Search for the cell housing the specified text and yield its [X, Y] center coordinate. 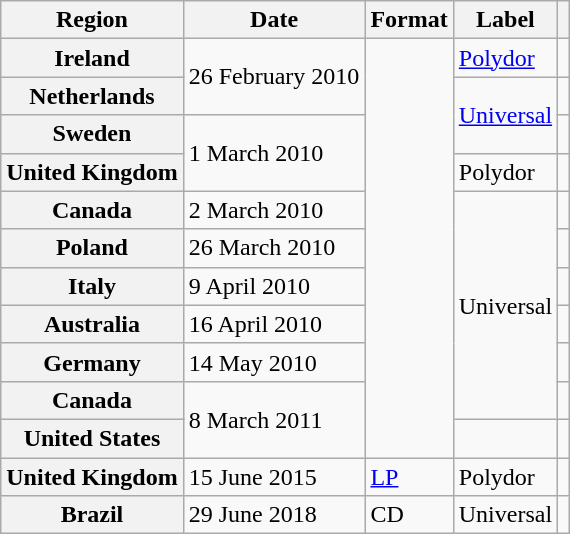
Sweden [92, 134]
29 June 2018 [274, 515]
Ireland [92, 58]
15 June 2015 [274, 477]
14 May 2010 [274, 362]
Netherlands [92, 96]
1 March 2010 [274, 153]
26 February 2010 [274, 77]
9 April 2010 [274, 286]
CD [409, 515]
Australia [92, 324]
Germany [92, 362]
16 April 2010 [274, 324]
2 March 2010 [274, 210]
8 March 2011 [274, 419]
26 March 2010 [274, 248]
Region [92, 20]
United States [92, 438]
Label [505, 20]
LP [409, 477]
Italy [92, 286]
Date [274, 20]
Poland [92, 248]
Format [409, 20]
Brazil [92, 515]
